Scan for the cell matching the given text and deliver its [x, y] coordinate at center. 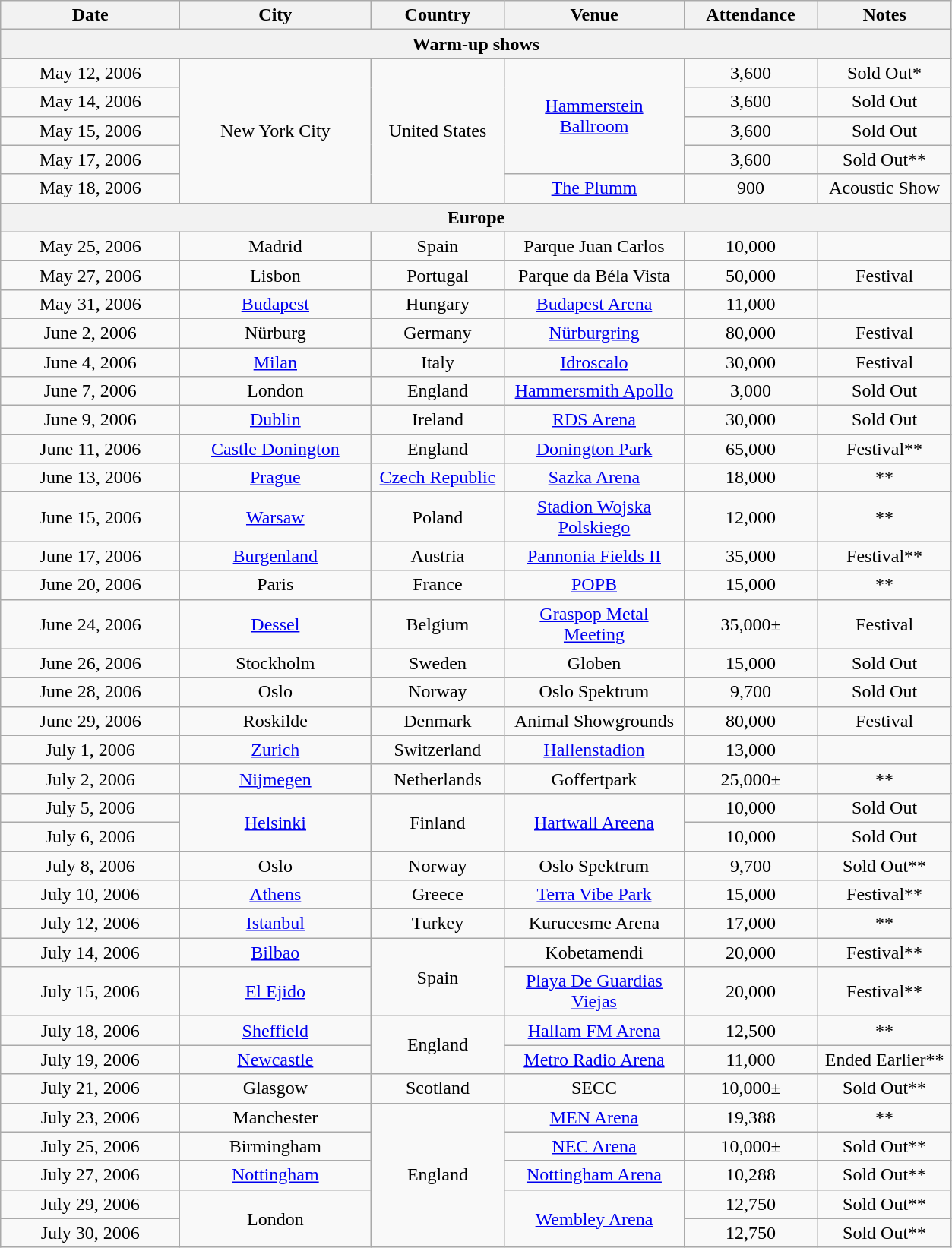
May 12, 2006 [90, 73]
65,000 [751, 449]
Sold Out* [884, 73]
July 8, 2006 [90, 865]
July 10, 2006 [90, 895]
June 20, 2006 [90, 585]
July 25, 2006 [90, 1146]
May 18, 2006 [90, 188]
June 15, 2006 [90, 517]
Attendance [751, 15]
Venue [594, 15]
NEC Arena [594, 1146]
Italy [438, 362]
Roskilde [275, 721]
July 6, 2006 [90, 836]
June 2, 2006 [90, 333]
Parque da Béla Vista [594, 275]
Sweden [438, 663]
Bilbao [275, 953]
Date [90, 15]
35,000 [751, 556]
Hammerstein Ballroom [594, 116]
Hallam FM Arena [594, 1031]
Poland [438, 517]
July 12, 2006 [90, 924]
Hallenstadion [594, 750]
10,288 [751, 1175]
Glasgow [275, 1088]
Hartwall Areena [594, 822]
Terra Vibe Park [594, 895]
July 21, 2006 [90, 1088]
Turkey [438, 924]
July 23, 2006 [90, 1117]
Istanbul [275, 924]
Hammersmith Apollo [594, 391]
Paris [275, 585]
Graspop Metal Meeting [594, 624]
United States [438, 131]
Milan [275, 362]
May 27, 2006 [90, 275]
June 7, 2006 [90, 391]
Newcastle [275, 1060]
May 15, 2006 [90, 131]
Metro Radio Arena [594, 1060]
Birmingham [275, 1146]
POPB [594, 585]
July 29, 2006 [90, 1204]
Manchester [275, 1117]
Germany [438, 333]
July 30, 2006 [90, 1233]
Madrid [275, 246]
Sazka Arena [594, 478]
Prague [275, 478]
Sheffield [275, 1031]
May 31, 2006 [90, 304]
Idroscalo [594, 362]
July 14, 2006 [90, 953]
Playa De Guardias Viejas [594, 992]
Goffertpark [594, 779]
Nürburgring [594, 333]
Warm-up shows [476, 44]
Kobetamendi [594, 953]
Zurich [275, 750]
Country [438, 15]
3,000 [751, 391]
Ended Earlier** [884, 1060]
Warsaw [275, 517]
13,000 [751, 750]
35,000± [751, 624]
50,000 [751, 275]
July 15, 2006 [90, 992]
RDS Arena [594, 420]
July 5, 2006 [90, 807]
Kurucesme Arena [594, 924]
June 4, 2006 [90, 362]
Nürburg [275, 333]
Notes [884, 15]
Athens [275, 895]
Castle Donington [275, 449]
June 28, 2006 [90, 692]
France [438, 585]
Helsinki [275, 822]
Burgenland [275, 556]
May 25, 2006 [90, 246]
Budapest Arena [594, 304]
El Ejido [275, 992]
17,000 [751, 924]
July 1, 2006 [90, 750]
Greece [438, 895]
Wembley Arena [594, 1218]
Nijmegen [275, 779]
July 19, 2006 [90, 1060]
Austria [438, 556]
Belgium [438, 624]
Globen [594, 663]
Lisbon [275, 275]
Acoustic Show [884, 188]
Nottingham Arena [594, 1175]
June 26, 2006 [90, 663]
Europe [476, 217]
Netherlands [438, 779]
SECC [594, 1088]
12,000 [751, 517]
Finland [438, 822]
Pannonia Fields II [594, 556]
19,388 [751, 1117]
900 [751, 188]
Dessel [275, 624]
Stockholm [275, 663]
18,000 [751, 478]
June 29, 2006 [90, 721]
July 27, 2006 [90, 1175]
Portugal [438, 275]
June 11, 2006 [90, 449]
May 17, 2006 [90, 160]
June 17, 2006 [90, 556]
Nottingham [275, 1175]
July 2, 2006 [90, 779]
Dublin [275, 420]
Stadion Wojska Polskiego [594, 517]
Scotland [438, 1088]
New York City [275, 131]
Donington Park [594, 449]
May 14, 2006 [90, 102]
The Plumm [594, 188]
Budapest [275, 304]
12,500 [751, 1031]
Hungary [438, 304]
June 24, 2006 [90, 624]
Animal Showgrounds [594, 721]
MEN Arena [594, 1117]
June 9, 2006 [90, 420]
25,000± [751, 779]
Switzerland [438, 750]
Czech Republic [438, 478]
Parque Juan Carlos [594, 246]
June 13, 2006 [90, 478]
Ireland [438, 420]
Denmark [438, 721]
July 18, 2006 [90, 1031]
City [275, 15]
